Output the [X, Y] coordinate of the center of the cell containing the given text.  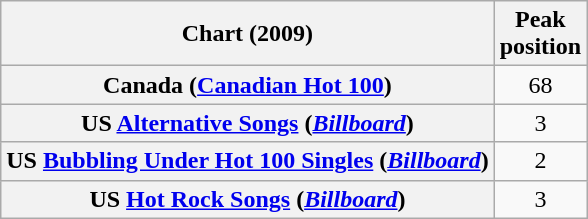
Chart (2009) [248, 34]
Peakposition [540, 34]
2 [540, 161]
US Bubbling Under Hot 100 Singles (Billboard) [248, 161]
US Alternative Songs (Billboard) [248, 123]
68 [540, 85]
Canada (Canadian Hot 100) [248, 85]
US Hot Rock Songs (Billboard) [248, 199]
